Capture the cell that displays the provided text and extract its [x, y] central coordinate. 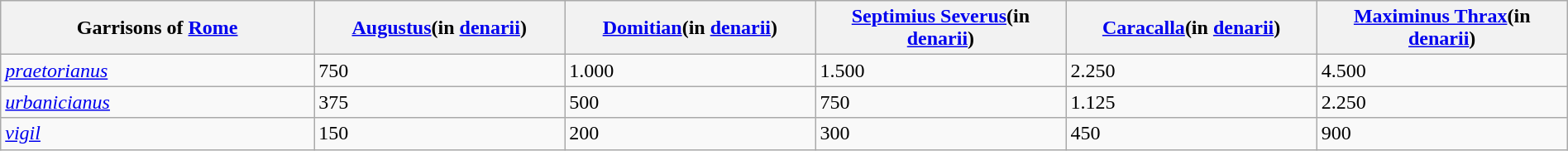
1.000 [690, 71]
praetorianus [157, 71]
Septimius Severus(in denarii) [941, 28]
4.500 [1442, 71]
Augustus(in denarii) [440, 28]
450 [1191, 134]
1.500 [941, 71]
300 [941, 134]
vigil [157, 134]
urbanicianus [157, 102]
900 [1442, 134]
375 [440, 102]
150 [440, 134]
Domitian(in denarii) [690, 28]
1.125 [1191, 102]
Garrisons of Rome [157, 28]
200 [690, 134]
500 [690, 102]
Maximinus Thrax(in denarii) [1442, 28]
Caracalla(in denarii) [1191, 28]
